Return the [x, y] coordinate for the center point of the cell that contains the specified text.  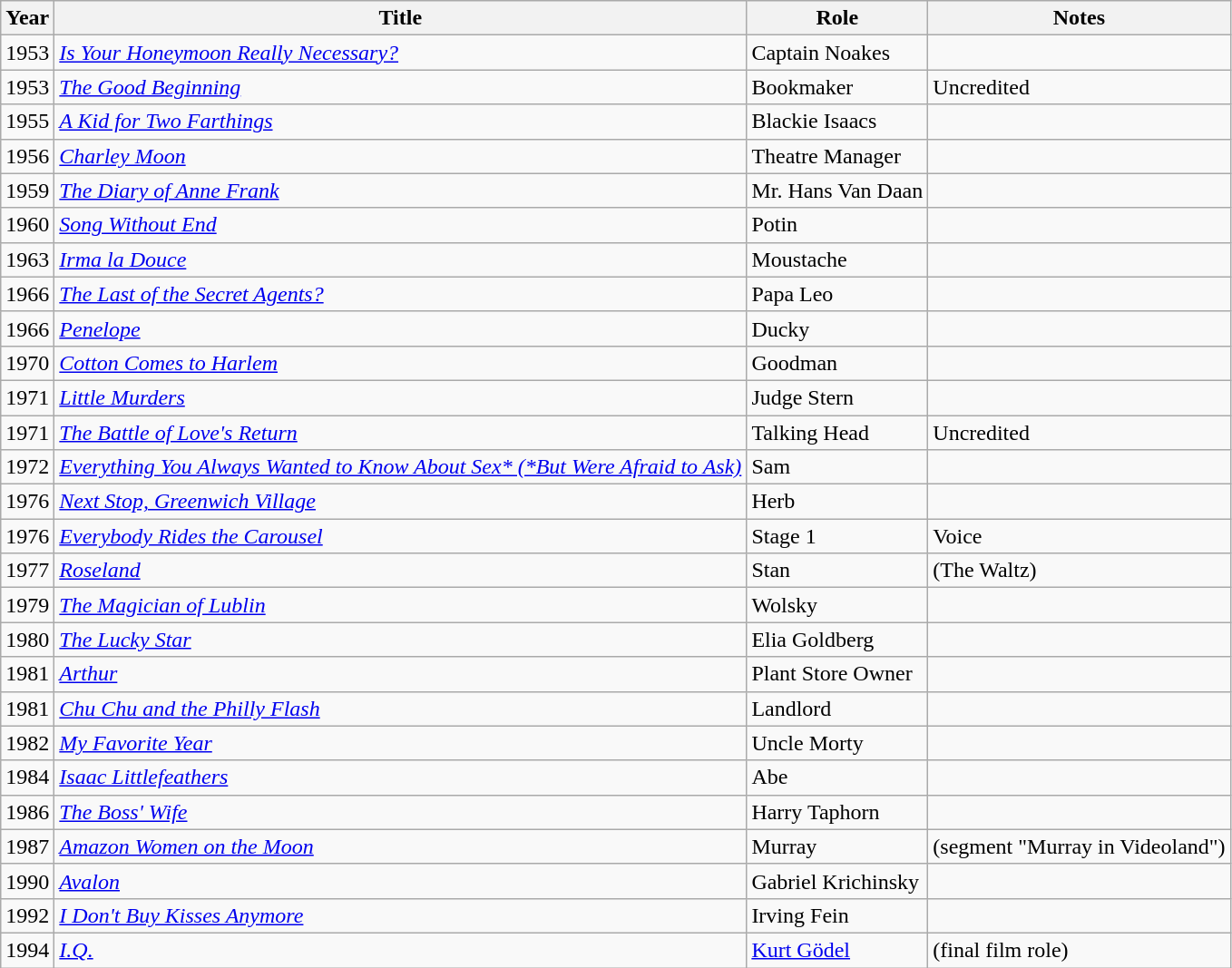
Papa Leo [837, 294]
Harry Taphorn [837, 812]
A Kid for Two Farthings [401, 122]
1972 [27, 467]
Roseland [401, 571]
(segment "Murray in Videoland") [1080, 846]
1990 [27, 881]
Elia Goldberg [837, 640]
The Lucky Star [401, 640]
1987 [27, 846]
Notes [1080, 18]
Irving Fein [837, 915]
I Don't Buy Kisses Anymore [401, 915]
Title [401, 18]
1984 [27, 777]
The Last of the Secret Agents? [401, 294]
Chu Chu and the Philly Flash [401, 709]
Penelope [401, 328]
The Boss' Wife [401, 812]
Talking Head [837, 433]
Gabriel Krichinsky [837, 881]
Stage 1 [837, 536]
Cotton Comes to Harlem [401, 363]
Plant Store Owner [837, 674]
1956 [27, 156]
Bookmaker [837, 87]
Kurt Gödel [837, 950]
Next Stop, Greenwich Village [401, 502]
Abe [837, 777]
1977 [27, 571]
Stan [837, 571]
(The Waltz) [1080, 571]
(final film role) [1080, 950]
Landlord [837, 709]
Is Your Honeymoon Really Necessary? [401, 53]
Little Murders [401, 397]
Herb [837, 502]
Role [837, 18]
I.Q. [401, 950]
1994 [27, 950]
Song Without End [401, 225]
The Diary of Anne Frank [401, 191]
1959 [27, 191]
Ducky [837, 328]
Moustache [837, 259]
1955 [27, 122]
1979 [27, 605]
Avalon [401, 881]
Potin [837, 225]
The Magician of Lublin [401, 605]
Year [27, 18]
Everything You Always Wanted to Know About Sex* (*But Were Afraid to Ask) [401, 467]
Goodman [837, 363]
1970 [27, 363]
1992 [27, 915]
Isaac Littlefeathers [401, 777]
Charley Moon [401, 156]
Blackie Isaacs [837, 122]
1982 [27, 743]
Voice [1080, 536]
Arthur [401, 674]
Mr. Hans Van Daan [837, 191]
The Battle of Love's Return [401, 433]
Sam [837, 467]
Theatre Manager [837, 156]
Uncle Morty [837, 743]
Everybody Rides the Carousel [401, 536]
Judge Stern [837, 397]
1986 [27, 812]
My Favorite Year [401, 743]
Murray [837, 846]
Irma la Douce [401, 259]
1980 [27, 640]
Amazon Women on the Moon [401, 846]
Wolsky [837, 605]
1960 [27, 225]
Captain Noakes [837, 53]
The Good Beginning [401, 87]
1963 [27, 259]
